Search for the cell housing the specified text and yield its (x, y) center coordinate. 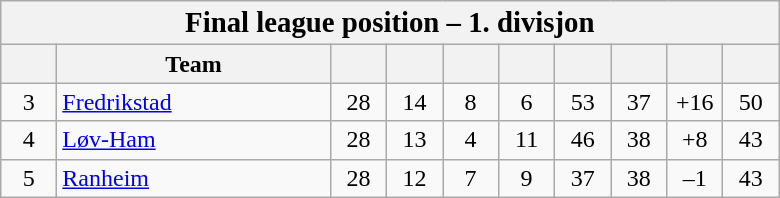
14 (414, 102)
9 (527, 178)
Løv-Ham (194, 140)
Final league position – 1. divisjon (390, 23)
11 (527, 140)
Fredrikstad (194, 102)
Team (194, 64)
3 (29, 102)
46 (583, 140)
7 (470, 178)
6 (527, 102)
Ranheim (194, 178)
12 (414, 178)
8 (470, 102)
5 (29, 178)
13 (414, 140)
50 (751, 102)
53 (583, 102)
+16 (695, 102)
+8 (695, 140)
–1 (695, 178)
